Determine the [x, y] coordinate at the center of the cell enclosing the given text.  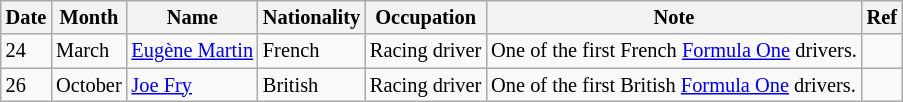
26 [26, 85]
October [88, 85]
Ref [882, 17]
Name [192, 17]
Note [674, 17]
24 [26, 51]
Date [26, 17]
Month [88, 17]
One of the first French Formula One drivers. [674, 51]
Nationality [312, 17]
Joe Fry [192, 85]
French [312, 51]
One of the first British Formula One drivers. [674, 85]
March [88, 51]
Eugène Martin [192, 51]
Occupation [426, 17]
British [312, 85]
